For the text-containing cell, return its midpoint in (X, Y) coordinate format. 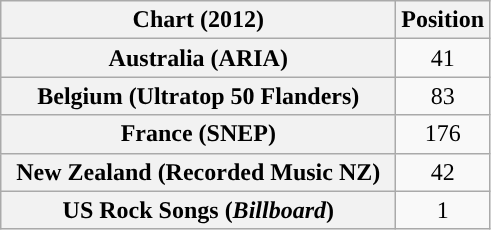
Position (443, 20)
US Rock Songs (Billboard) (198, 210)
Chart (2012) (198, 20)
Australia (ARIA) (198, 58)
176 (443, 134)
Belgium (Ultratop 50 Flanders) (198, 96)
France (SNEP) (198, 134)
New Zealand (Recorded Music NZ) (198, 172)
42 (443, 172)
1 (443, 210)
41 (443, 58)
83 (443, 96)
